Return (x, y) of the center of cell containing provided text 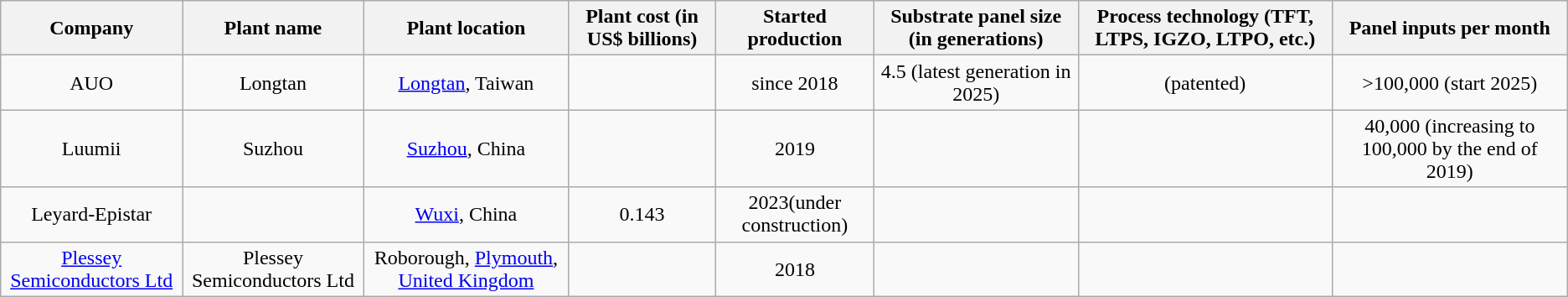
>100,000 (start 2025) (1449, 82)
(patented) (1204, 82)
Luumii (92, 148)
Roborough, Plymouth, United Kingdom (466, 268)
Longtan, Taiwan (466, 82)
40,000 (increasing to 100,000 by the end of 2019) (1449, 148)
Wuxi, China (466, 215)
Suzhou, China (466, 148)
Started production (795, 29)
Suzhou (273, 148)
Longtan (273, 82)
Plant cost (in US$ billions) (642, 29)
Plant location (466, 29)
Substrate panel size (in generations) (976, 29)
Process technology (TFT, LTPS, IGZO, LTPO, etc.) (1204, 29)
2023(under construction) (795, 215)
4.5 (latest generation in 2025) (976, 82)
since 2018 (795, 82)
AUO (92, 82)
2019 (795, 148)
2018 (795, 268)
Company (92, 29)
0.143 (642, 215)
Plant name (273, 29)
Leyard-Epistar (92, 215)
Panel inputs per month (1449, 29)
